Identify which cell holds the provided text, then report its (X, Y) central coordinate. 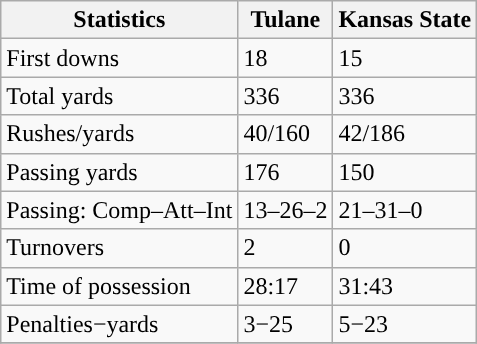
Turnovers (120, 248)
176 (286, 172)
Total yards (120, 96)
3−25 (286, 324)
42/186 (405, 134)
Penalties−yards (120, 324)
Passing yards (120, 172)
150 (405, 172)
Kansas State (405, 20)
0 (405, 248)
First downs (120, 58)
18 (286, 58)
Passing: Comp–Att–Int (120, 210)
5−23 (405, 324)
31:43 (405, 286)
13–26–2 (286, 210)
28:17 (286, 286)
2 (286, 248)
15 (405, 58)
Time of possession (120, 286)
Statistics (120, 20)
40/160 (286, 134)
21–31–0 (405, 210)
Rushes/yards (120, 134)
Tulane (286, 20)
